Scan for the cell matching the given text and deliver its [X, Y] coordinate at center. 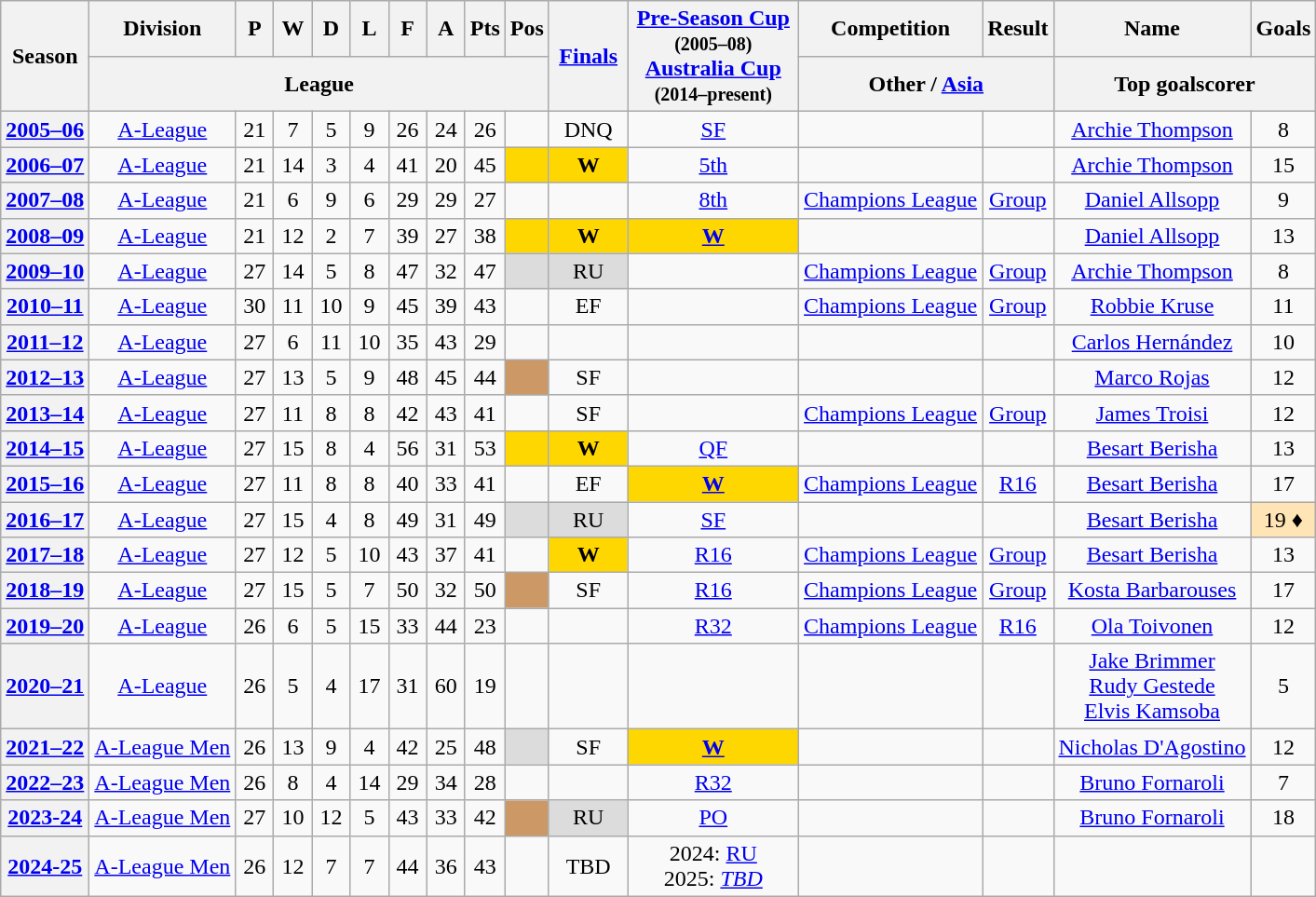
2 [332, 236]
TBD [589, 866]
56 [408, 448]
Competition [890, 29]
Jake BrimmerRudy GestedeElvis Kamsoba [1152, 686]
QF [713, 448]
2005–06 [45, 129]
37 [445, 555]
DNQ [589, 129]
2009–10 [45, 271]
2019–20 [45, 626]
60 [445, 686]
Kosta Barbarouses [1152, 591]
Pos [527, 29]
League [319, 84]
Division [162, 29]
30 [255, 306]
Goals [1283, 29]
Ola Toivonen [1152, 626]
James Troisi [1152, 413]
2022–23 [45, 782]
23 [484, 626]
38 [484, 236]
35 [408, 342]
2018–19 [45, 591]
40 [408, 483]
A [445, 29]
19 ♦ [1283, 519]
2006–07 [45, 165]
2017–18 [45, 555]
18 [1283, 818]
Nicholas D'Agostino [1152, 747]
D [332, 29]
Other / Asia [926, 84]
Finals [589, 56]
36 [445, 866]
2024: RU2025: TBD [713, 866]
F [408, 29]
20 [445, 165]
5th [713, 165]
Carlos Hernández [1152, 342]
P [255, 29]
Pre-Season Cup(2005–08)Australia Cup(2014–present) [713, 56]
2021–22 [45, 747]
24 [445, 129]
2024-25 [45, 866]
34 [445, 782]
8th [713, 200]
PO [713, 818]
2015–16 [45, 483]
Marco Rojas [1152, 377]
53 [484, 448]
19 [484, 686]
Pts [484, 29]
Season [45, 56]
2011–12 [45, 342]
2010–11 [45, 306]
2012–13 [45, 377]
Robbie Kruse [1152, 306]
Result [1018, 29]
L [369, 29]
2016–17 [45, 519]
2007–08 [45, 200]
Top goalscorer [1185, 84]
2008–09 [45, 236]
Name [1152, 29]
2014–15 [45, 448]
2020–21 [45, 686]
28 [484, 782]
2013–14 [45, 413]
3 [332, 165]
2023-24 [45, 818]
25 [445, 747]
